Return [X, Y] of the center of cell containing provided text 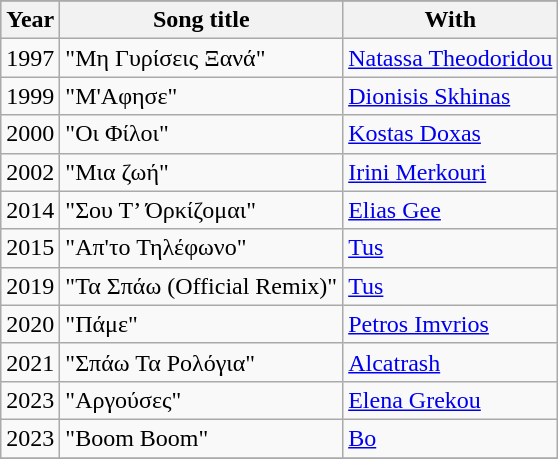
Elena Grekou [450, 400]
2019 [30, 286]
"Αργούσες" [202, 400]
2020 [30, 324]
Year [30, 20]
Irini Merkouri [450, 172]
Song title [202, 20]
Alcatrash [450, 362]
1999 [30, 96]
"Σπάω Τα Ρολόγια" [202, 362]
"Μ'Αφησε" [202, 96]
Elias Gee [450, 210]
2014 [30, 210]
"Απ'το Τηλέφωνο" [202, 248]
Bo [450, 438]
Natassa Theodoridou [450, 58]
Dionisis Skhinas [450, 96]
"Σου Τ’ Όρκίζομαι" [202, 210]
2000 [30, 134]
2015 [30, 248]
"Μια ζωή" [202, 172]
"Boom Boom" [202, 438]
With [450, 20]
Petros Imvrios [450, 324]
"Πάμε" [202, 324]
"Οι Φίλοι" [202, 134]
1997 [30, 58]
Kostas Doxas [450, 134]
2002 [30, 172]
"Μη Γυρίσεις Ξανά" [202, 58]
"Τα Σπάω (Official Remix)" [202, 286]
2021 [30, 362]
